From the cell containing the given text, extract its center point as [X, Y] coordinate. 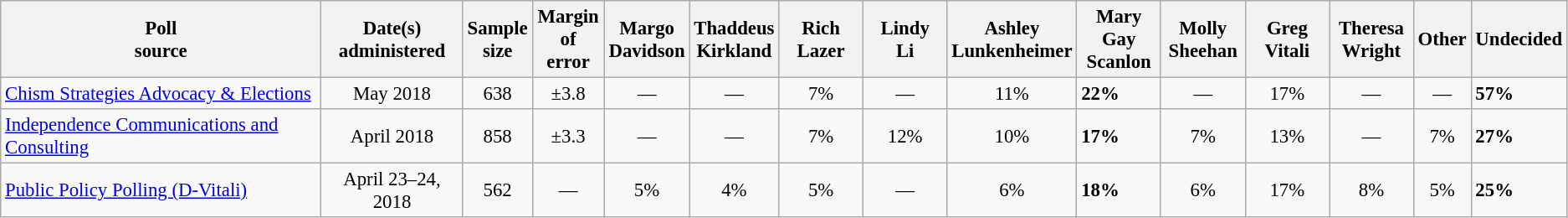
April 23–24, 2018 [392, 191]
22% [1120, 94]
AshleyLunkenheimer [1012, 39]
13% [1287, 136]
Samplesize [497, 39]
TheresaWright [1372, 39]
18% [1120, 191]
±3.3 [568, 136]
562 [497, 191]
Undecided [1519, 39]
Mary GayScanlon [1120, 39]
27% [1519, 136]
Other [1442, 39]
Independence Communications and Consulting [161, 136]
57% [1519, 94]
MollySheehan [1203, 39]
±3.8 [568, 94]
25% [1519, 191]
Chism Strategies Advocacy & Elections [161, 94]
GregVitali [1287, 39]
LindyLi [905, 39]
4% [735, 191]
638 [497, 94]
Public Policy Polling (D-Vitali) [161, 191]
10% [1012, 136]
12% [905, 136]
MargoDavidson [647, 39]
Pollsource [161, 39]
8% [1372, 191]
11% [1012, 94]
Date(s)administered [392, 39]
April 2018 [392, 136]
ThaddeusKirkland [735, 39]
May 2018 [392, 94]
858 [497, 136]
Marginof error [568, 39]
RichLazer [822, 39]
